For the text-containing cell, return its midpoint in (X, Y) coordinate format. 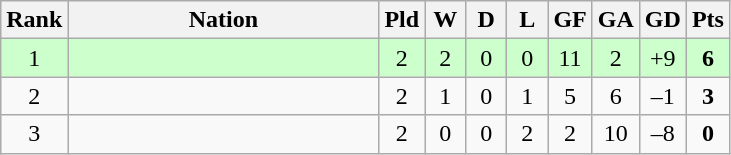
GA (616, 20)
Nation (224, 20)
11 (570, 58)
10 (616, 134)
–1 (662, 96)
Pts (708, 20)
5 (570, 96)
L (528, 20)
W (446, 20)
GF (570, 20)
D (486, 20)
GD (662, 20)
+9 (662, 58)
Rank (34, 20)
–8 (662, 134)
Pld (402, 20)
